Determine the (X, Y) coordinate at the center of the cell enclosing the given text.  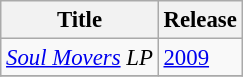
Soul Movers LP (80, 58)
Release (200, 20)
2009 (200, 58)
Title (80, 20)
